Pinpoint the cell where the given text exists, returning its [X, Y] midpoint coordinate. 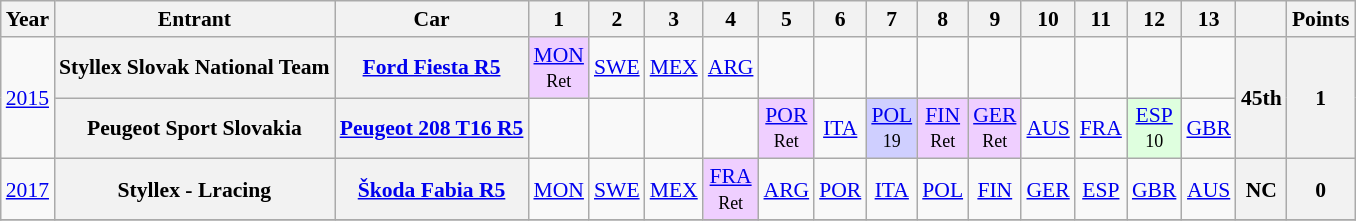
10 [1048, 19]
MON [558, 190]
Škoda Fabia R5 [432, 190]
7 [892, 19]
Car [432, 19]
3 [674, 19]
45th [1262, 98]
Entrant [194, 19]
FRARet [731, 190]
6 [840, 19]
FIN [994, 190]
0 [1321, 190]
POR [840, 190]
Peugeot 208 T16 R5 [432, 128]
Styllex - Lracing [194, 190]
POL [942, 190]
8 [942, 19]
2015 [28, 98]
PORRet [786, 128]
Points [1321, 19]
FRA [1101, 128]
Year [28, 19]
2 [617, 19]
NC [1262, 190]
ESP10 [1154, 128]
FINRet [942, 128]
11 [1101, 19]
GERRet [994, 128]
GER [1048, 190]
MONRet [558, 68]
2017 [28, 190]
Peugeot Sport Slovakia [194, 128]
12 [1154, 19]
POL19 [892, 128]
5 [786, 19]
13 [1208, 19]
9 [994, 19]
Styllex Slovak National Team [194, 68]
ESP [1101, 190]
4 [731, 19]
Ford Fiesta R5 [432, 68]
